Extract the (x, y) coordinate from the center of the cell holding the provided text.  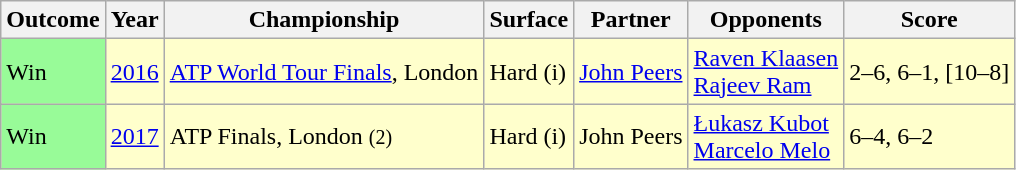
Score (930, 20)
Partner (631, 20)
Surface (529, 20)
2017 (134, 136)
Łukasz Kubot Marcelo Melo (766, 136)
Championship (324, 20)
2–6, 6–1, [10–8] (930, 72)
6–4, 6–2 (930, 136)
Year (134, 20)
2016 (134, 72)
Outcome (53, 20)
Opponents (766, 20)
ATP Finals, London (2) (324, 136)
ATP World Tour Finals, London (324, 72)
Raven Klaasen Rajeev Ram (766, 72)
